Determine the [x, y] coordinate at the center of the cell enclosing the given text.  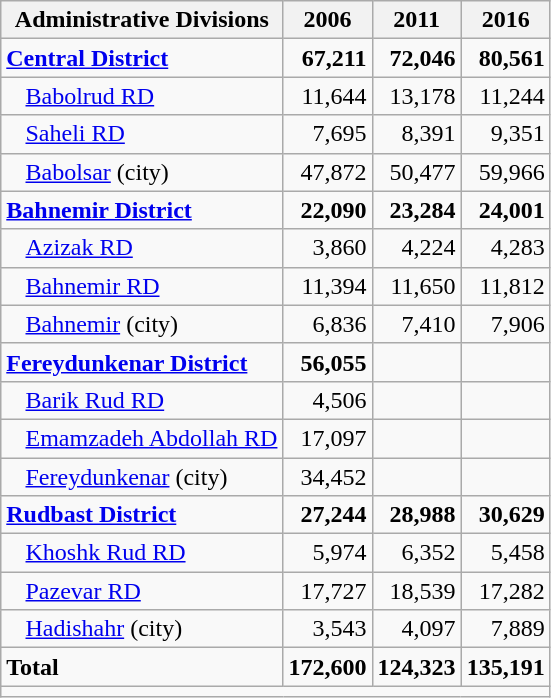
2016 [506, 20]
3,543 [328, 629]
Central District [142, 58]
Hadishahr (city) [142, 629]
2006 [328, 20]
9,351 [506, 134]
Barik Rud RD [142, 400]
3,860 [328, 248]
Azizak RD [142, 248]
Bahnemir RD [142, 286]
27,244 [328, 515]
4,506 [328, 400]
80,561 [506, 58]
Babolsar (city) [142, 172]
124,323 [416, 667]
172,600 [328, 667]
5,458 [506, 553]
Total [142, 667]
6,836 [328, 324]
17,727 [328, 591]
22,090 [328, 210]
56,055 [328, 362]
11,650 [416, 286]
4,097 [416, 629]
72,046 [416, 58]
11,394 [328, 286]
7,889 [506, 629]
4,224 [416, 248]
Emamzadeh Abdollah RD [142, 438]
Administrative Divisions [142, 20]
47,872 [328, 172]
5,974 [328, 553]
11,644 [328, 96]
Babolrud RD [142, 96]
135,191 [506, 667]
24,001 [506, 210]
23,284 [416, 210]
7,906 [506, 324]
6,352 [416, 553]
4,283 [506, 248]
13,178 [416, 96]
Khoshk Rud RD [142, 553]
Rudbast District [142, 515]
8,391 [416, 134]
17,097 [328, 438]
2011 [416, 20]
11,244 [506, 96]
7,410 [416, 324]
7,695 [328, 134]
59,966 [506, 172]
18,539 [416, 591]
30,629 [506, 515]
Bahnemir (city) [142, 324]
34,452 [328, 477]
Pazevar RD [142, 591]
Bahnemir District [142, 210]
Fereydunkenar (city) [142, 477]
67,211 [328, 58]
Fereydunkenar District [142, 362]
17,282 [506, 591]
11,812 [506, 286]
28,988 [416, 515]
50,477 [416, 172]
Saheli RD [142, 134]
